Search for the cell housing the specified text and yield its (X, Y) center coordinate. 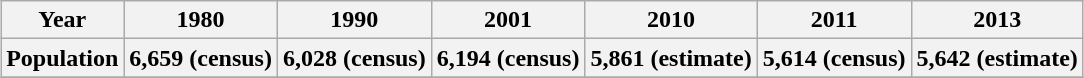
Year (62, 20)
5,642 (estimate) (997, 58)
6,659 (census) (201, 58)
6,028 (census) (354, 58)
5,861 (estimate) (671, 58)
5,614 (census) (834, 58)
1980 (201, 20)
2010 (671, 20)
6,194 (census) (508, 58)
2013 (997, 20)
2001 (508, 20)
Population (62, 58)
1990 (354, 20)
2011 (834, 20)
